Identify which cell holds the provided text, then report its [X, Y] central coordinate. 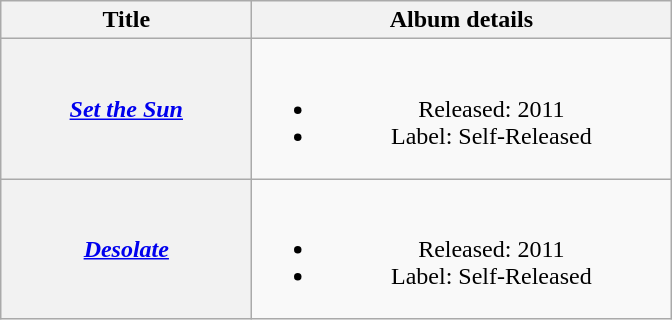
Set the Sun [126, 109]
Desolate [126, 249]
Title [126, 20]
Album details [462, 20]
